Find where the given text appears and provide that cell's center as (X, Y) coordinate. 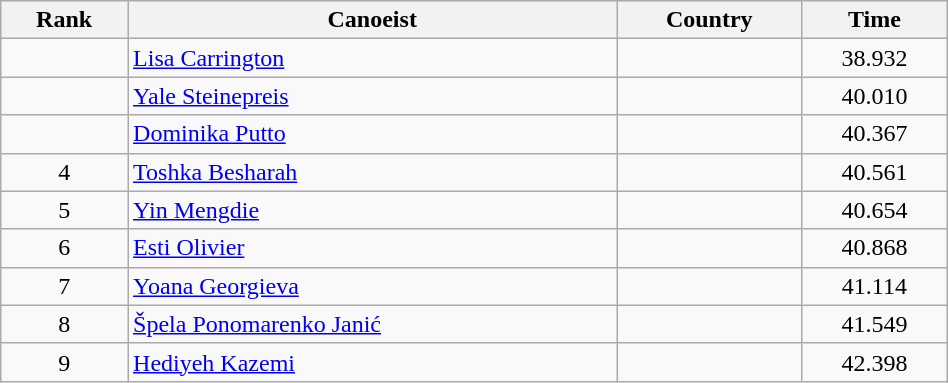
Lisa Carrington (372, 58)
7 (64, 286)
41.549 (875, 324)
Esti Olivier (372, 248)
4 (64, 172)
Špela Ponomarenko Janić (372, 324)
Canoeist (372, 20)
40.010 (875, 96)
Yin Mengdie (372, 210)
Country (710, 20)
40.367 (875, 134)
Yoana Georgieva (372, 286)
38.932 (875, 58)
Time (875, 20)
Hediyeh Kazemi (372, 362)
5 (64, 210)
6 (64, 248)
8 (64, 324)
Rank (64, 20)
Toshka Besharah (372, 172)
40.654 (875, 210)
40.868 (875, 248)
40.561 (875, 172)
Dominika Putto (372, 134)
9 (64, 362)
42.398 (875, 362)
41.114 (875, 286)
Yale Steinepreis (372, 96)
